Extract the [x, y] coordinate from the center of the cell holding the provided text.  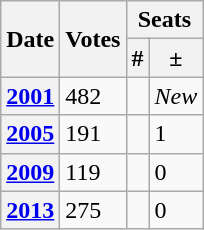
275 [93, 210]
2005 [30, 134]
2013 [30, 210]
1 [176, 134]
New [176, 96]
119 [93, 172]
# [138, 58]
191 [93, 134]
Seats [164, 20]
2001 [30, 96]
Votes [93, 39]
± [176, 58]
2009 [30, 172]
Date [30, 39]
482 [93, 96]
